Pinpoint the cell where the given text exists, returning its (x, y) midpoint coordinate. 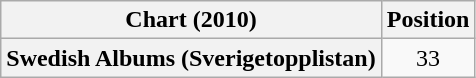
Chart (2010) (191, 20)
Position (428, 20)
Swedish Albums (Sverigetopplistan) (191, 58)
33 (428, 58)
